Pinpoint the cell where the given text exists, returning its (x, y) midpoint coordinate. 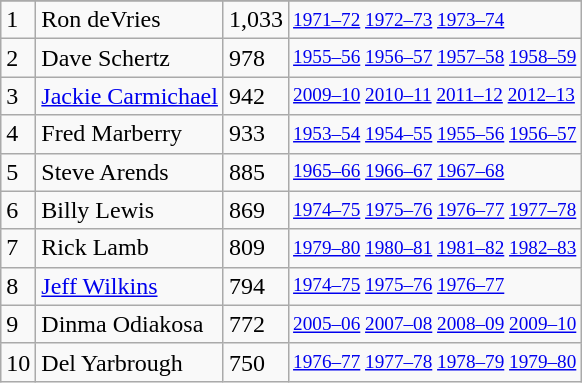
869 (256, 210)
3 (18, 96)
794 (256, 286)
9 (18, 324)
7 (18, 248)
Jackie Carmichael (130, 96)
10 (18, 362)
809 (256, 248)
1971–72 1972–73 1973–74 (435, 20)
Steve Arends (130, 172)
1976–77 1977–78 1978–79 1979–80 (435, 362)
8 (18, 286)
750 (256, 362)
Jeff Wilkins (130, 286)
Del Yarbrough (130, 362)
1 (18, 20)
Dinma Odiakosa (130, 324)
885 (256, 172)
4 (18, 134)
1974–75 1975–76 1976–77 (435, 286)
Ron deVries (130, 20)
2 (18, 58)
5 (18, 172)
1974–75 1975–76 1976–77 1977–78 (435, 210)
942 (256, 96)
Dave Schertz (130, 58)
2009–10 2010–11 2011–12 2012–13 (435, 96)
1,033 (256, 20)
1979–80 1980–81 1981–82 1982–83 (435, 248)
Rick Lamb (130, 248)
1955–56 1956–57 1957–58 1958–59 (435, 58)
933 (256, 134)
1953–54 1954–55 1955–56 1956–57 (435, 134)
978 (256, 58)
Fred Marberry (130, 134)
6 (18, 210)
2005–06 2007–08 2008–09 2009–10 (435, 324)
1965–66 1966–67 1967–68 (435, 172)
772 (256, 324)
Billy Lewis (130, 210)
